Return the [x, y] coordinate for the center point of the cell that contains the specified text.  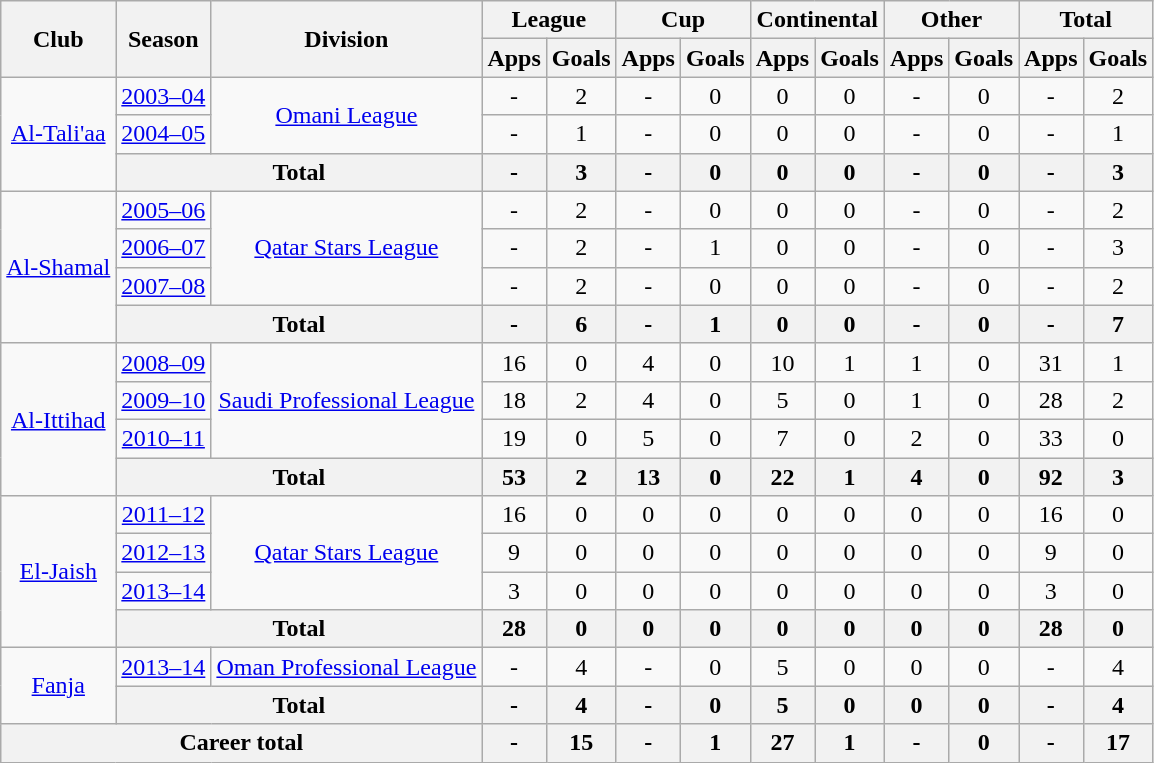
2011–12 [164, 515]
Al-Shamal [58, 267]
Al-Tali'aa [58, 134]
2005–06 [164, 210]
Division [346, 39]
Saudi Professional League [346, 400]
13 [648, 477]
Fanja [58, 686]
Continental [817, 20]
15 [581, 743]
2004–05 [164, 134]
22 [782, 477]
2008–09 [164, 362]
10 [782, 362]
31 [1051, 362]
27 [782, 743]
Season [164, 39]
6 [581, 324]
19 [514, 438]
Al-Ittihad [58, 419]
2009–10 [164, 400]
Career total [242, 743]
2006–07 [164, 248]
League [549, 20]
2007–08 [164, 286]
Other [951, 20]
33 [1051, 438]
2012–13 [164, 553]
2010–11 [164, 438]
17 [1118, 743]
92 [1051, 477]
Club [58, 39]
18 [514, 400]
El-Jaish [58, 572]
53 [514, 477]
Cup [683, 20]
2003–04 [164, 96]
Oman Professional League [346, 667]
Omani League [346, 115]
